Find where the given text appears and provide that cell's center as [x, y] coordinate. 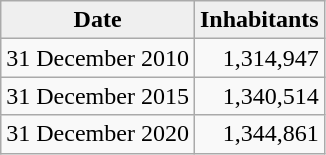
31 December 2015 [98, 96]
31 December 2010 [98, 58]
1,314,947 [259, 58]
1,340,514 [259, 96]
Date [98, 20]
1,344,861 [259, 134]
Inhabitants [259, 20]
31 December 2020 [98, 134]
